Determine the [x, y] coordinate at the center of the cell enclosing the given text.  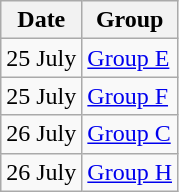
Group E [130, 58]
Group H [130, 172]
Group [130, 20]
Date [42, 20]
Group F [130, 96]
Group C [130, 134]
